Determine the (X, Y) coordinate at the center of the cell enclosing the given text.  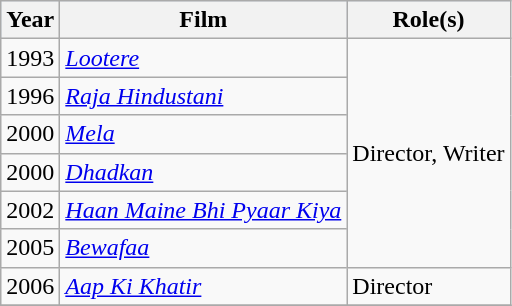
2002 (30, 210)
Role(s) (428, 20)
1996 (30, 96)
Raja Hindustani (204, 96)
Director (428, 286)
2005 (30, 248)
Bewafaa (204, 248)
1993 (30, 58)
Film (204, 20)
Year (30, 20)
Dhadkan (204, 172)
Mela (204, 134)
2006 (30, 286)
Director, Writer (428, 153)
Lootere (204, 58)
Aap Ki Khatir (204, 286)
Haan Maine Bhi Pyaar Kiya (204, 210)
